Determine the (x, y) coordinate at the center of the cell enclosing the given text.  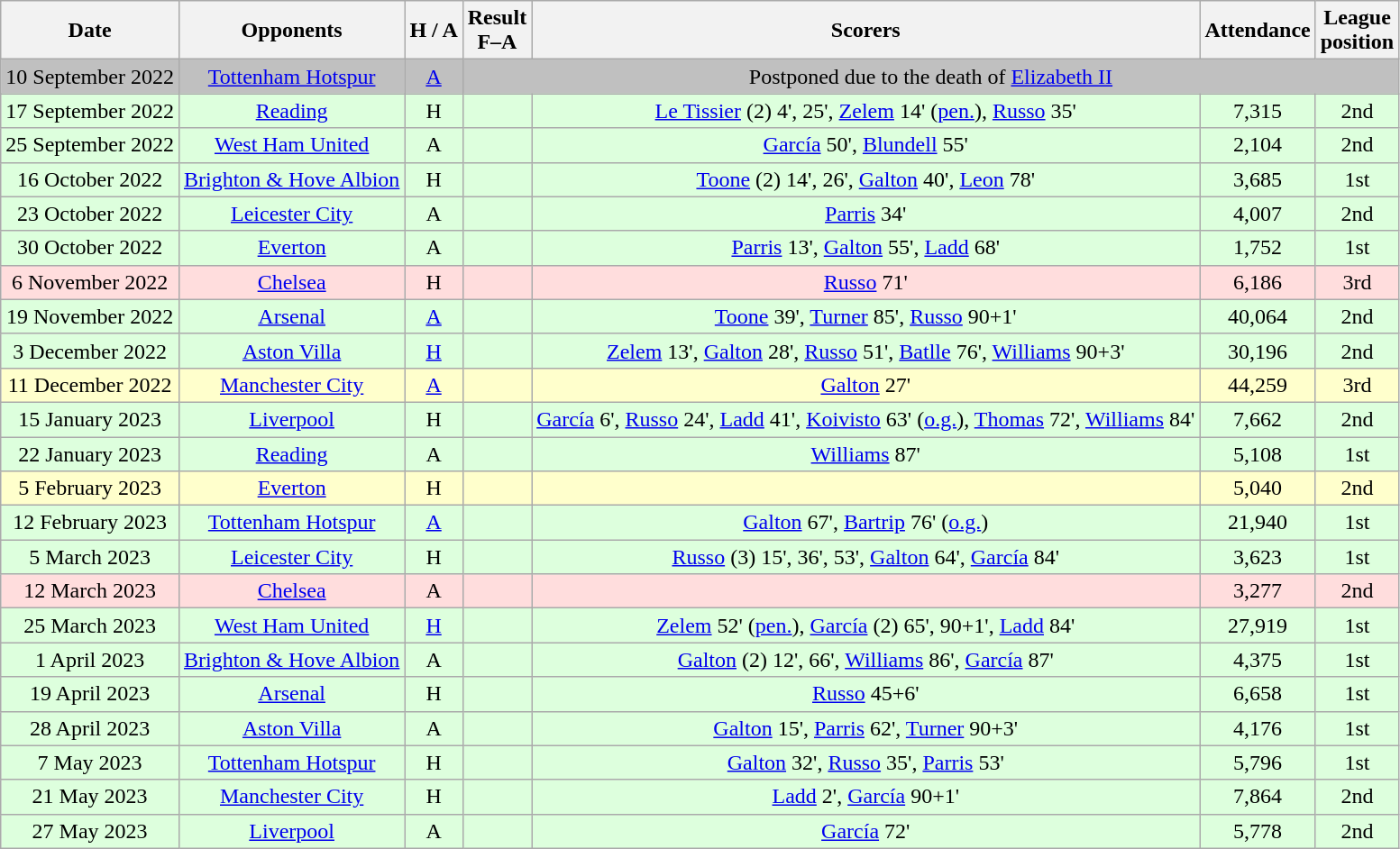
Postponed due to the death of Elizabeth II (930, 77)
Galton 67', Bartrip 76' (o.g.) (865, 523)
7 May 2023 (90, 762)
5 March 2023 (90, 557)
H / A (434, 31)
Toone 39', Turner 85', Russo 90+1' (865, 316)
Parris 34' (865, 214)
3,277 (1258, 591)
4,375 (1258, 660)
5 February 2023 (90, 488)
4,176 (1258, 728)
5,778 (1258, 831)
Opponents (291, 31)
3,623 (1258, 557)
Galton 27' (865, 385)
Parris 13', Galton 55', Ladd 68' (865, 248)
3,685 (1258, 179)
García 6', Russo 24', Ladd 41', Koivisto 63' (o.g.), Thomas 72', Williams 84' (865, 419)
Attendance (1258, 31)
6,658 (1258, 694)
Date (90, 31)
Williams 87' (865, 453)
García 50', Blundell 55' (865, 145)
27,919 (1258, 625)
7,315 (1258, 111)
Russo 45+6' (865, 694)
Russo (3) 15', 36', 53', Galton 64', García 84' (865, 557)
12 March 2023 (90, 591)
Zelem 52' (pen.), García (2) 65', 90+1', Ladd 84' (865, 625)
Galton (2) 12', 66', Williams 86', García 87' (865, 660)
19 April 2023 (90, 694)
5,108 (1258, 453)
44,259 (1258, 385)
4,007 (1258, 214)
17 September 2022 (90, 111)
6 November 2022 (90, 282)
1,752 (1258, 248)
30 October 2022 (90, 248)
21 May 2023 (90, 797)
16 October 2022 (90, 179)
Scorers (865, 31)
Leagueposition (1357, 31)
Toone (2) 14', 26', Galton 40', Leon 78' (865, 179)
3 December 2022 (90, 351)
10 September 2022 (90, 77)
7,662 (1258, 419)
19 November 2022 (90, 316)
28 April 2023 (90, 728)
1 April 2023 (90, 660)
21,940 (1258, 523)
15 January 2023 (90, 419)
ResultF–A (497, 31)
22 January 2023 (90, 453)
25 September 2022 (90, 145)
Ladd 2', García 90+1' (865, 797)
5,796 (1258, 762)
23 October 2022 (90, 214)
40,064 (1258, 316)
6,186 (1258, 282)
11 December 2022 (90, 385)
5,040 (1258, 488)
García 72' (865, 831)
2,104 (1258, 145)
12 February 2023 (90, 523)
27 May 2023 (90, 831)
25 March 2023 (90, 625)
Galton 15', Parris 62', Turner 90+3' (865, 728)
Galton 32', Russo 35', Parris 53' (865, 762)
Zelem 13', Galton 28', Russo 51', Batlle 76', Williams 90+3' (865, 351)
30,196 (1258, 351)
7,864 (1258, 797)
Russo 71' (865, 282)
Le Tissier (2) 4', 25', Zelem 14' (pen.), Russo 35' (865, 111)
